Provide the [x, y] coordinate of the cell's center where the given text is located.  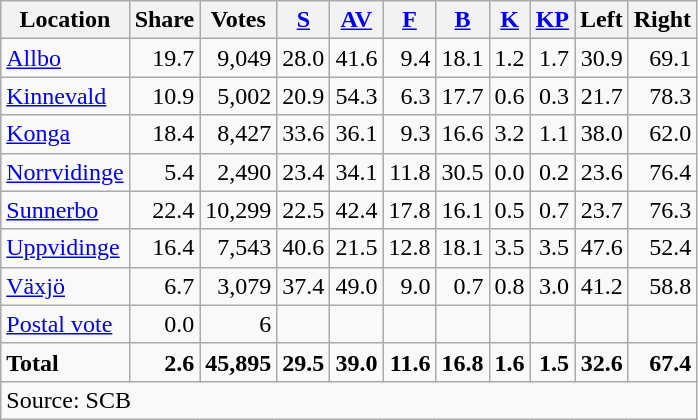
9.4 [410, 58]
23.6 [602, 172]
5.4 [164, 172]
45,895 [238, 362]
1.5 [552, 362]
11.6 [410, 362]
19.7 [164, 58]
41.2 [602, 286]
6.7 [164, 286]
0.3 [552, 96]
9.3 [410, 134]
Sunnerbo [65, 210]
49.0 [356, 286]
16.8 [462, 362]
3.0 [552, 286]
18.4 [164, 134]
8,427 [238, 134]
1.6 [510, 362]
36.1 [356, 134]
Total [65, 362]
58.8 [662, 286]
3.2 [510, 134]
30.5 [462, 172]
Votes [238, 20]
0.6 [510, 96]
52.4 [662, 248]
S [304, 20]
B [462, 20]
9.0 [410, 286]
3,079 [238, 286]
0.5 [510, 210]
32.6 [602, 362]
Norrvidinge [65, 172]
22.5 [304, 210]
67.4 [662, 362]
33.6 [304, 134]
Left [602, 20]
10.9 [164, 96]
Kinnevald [65, 96]
28.0 [304, 58]
1.2 [510, 58]
76.4 [662, 172]
Right [662, 20]
Uppvidinge [65, 248]
F [410, 20]
54.3 [356, 96]
12.8 [410, 248]
41.6 [356, 58]
5,002 [238, 96]
62.0 [662, 134]
Postal vote [65, 324]
6 [238, 324]
38.0 [602, 134]
69.1 [662, 58]
Växjö [65, 286]
Konga [65, 134]
47.6 [602, 248]
37.4 [304, 286]
KP [552, 20]
17.8 [410, 210]
2,490 [238, 172]
21.7 [602, 96]
6.3 [410, 96]
17.7 [462, 96]
34.1 [356, 172]
7,543 [238, 248]
Source: SCB [349, 400]
20.9 [304, 96]
40.6 [304, 248]
1.1 [552, 134]
Location [65, 20]
76.3 [662, 210]
16.4 [164, 248]
2.6 [164, 362]
Allbo [65, 58]
29.5 [304, 362]
0.2 [552, 172]
K [510, 20]
AV [356, 20]
22.4 [164, 210]
30.9 [602, 58]
42.4 [356, 210]
23.4 [304, 172]
10,299 [238, 210]
9,049 [238, 58]
0.8 [510, 286]
39.0 [356, 362]
78.3 [662, 96]
16.1 [462, 210]
21.5 [356, 248]
Share [164, 20]
11.8 [410, 172]
1.7 [552, 58]
23.7 [602, 210]
16.6 [462, 134]
